Search for the cell housing the specified text and yield its [X, Y] center coordinate. 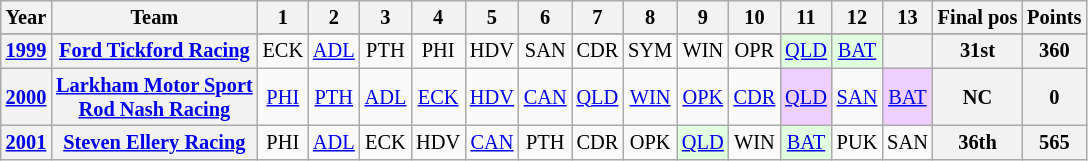
NC [978, 97]
Steven Ellery Racing [154, 142]
2000 [26, 97]
Ford Tickford Racing [154, 51]
13 [907, 17]
9 [703, 17]
2 [334, 17]
4 [438, 17]
6 [546, 17]
565 [1054, 142]
1999 [26, 51]
5 [492, 17]
2001 [26, 142]
Larkham Motor SportRod Nash Racing [154, 97]
36th [978, 142]
7 [598, 17]
PUK [857, 142]
8 [650, 17]
360 [1054, 51]
12 [857, 17]
1 [283, 17]
31st [978, 51]
OPR [755, 51]
Year [26, 17]
11 [806, 17]
0 [1054, 97]
Final pos [978, 17]
Team [154, 17]
SYM [650, 51]
3 [386, 17]
Points [1054, 17]
10 [755, 17]
